Extract the [x, y] coordinate from the center of the cell holding the provided text.  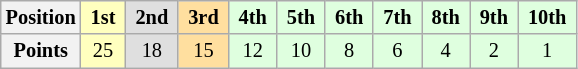
7th [397, 17]
18 [152, 51]
1 [547, 51]
4th [253, 17]
2 [494, 51]
2nd [152, 17]
1st [104, 17]
15 [203, 51]
5th [301, 17]
8 [349, 51]
4 [446, 51]
8th [446, 17]
Position [41, 17]
6 [397, 51]
3rd [203, 17]
12 [253, 51]
10th [547, 17]
10 [301, 51]
25 [104, 51]
9th [494, 17]
6th [349, 17]
Points [41, 51]
